Extract the [x, y] coordinate from the center of the cell holding the provided text.  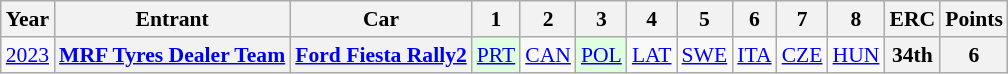
5 [705, 19]
3 [602, 19]
PRT [496, 55]
Points [974, 19]
MRF Tyres Dealer Team [172, 55]
Entrant [172, 19]
POL [602, 55]
SWE [705, 55]
CZE [802, 55]
2023 [28, 55]
ERC [912, 19]
HUN [856, 55]
1 [496, 19]
LAT [652, 55]
2 [548, 19]
4 [652, 19]
8 [856, 19]
Ford Fiesta Rally2 [381, 55]
ITA [754, 55]
Year [28, 19]
7 [802, 19]
CAN [548, 55]
Car [381, 19]
34th [912, 55]
